Return the (x, y) coordinate for the center point of the cell that contains the specified text.  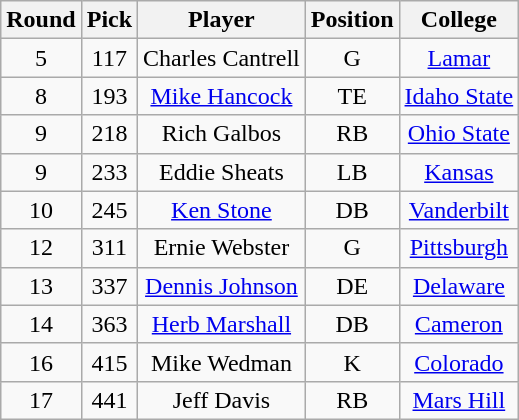
218 (109, 134)
Dennis Johnson (222, 286)
Herb Marshall (222, 324)
Vanderbilt (459, 210)
17 (41, 400)
K (352, 362)
LB (352, 172)
Ernie Webster (222, 248)
Kansas (459, 172)
13 (41, 286)
Position (352, 20)
Eddie Sheats (222, 172)
193 (109, 96)
Rich Galbos (222, 134)
College (459, 20)
Delaware (459, 286)
16 (41, 362)
Pick (109, 20)
Ken Stone (222, 210)
Round (41, 20)
Jeff Davis (222, 400)
TE (352, 96)
233 (109, 172)
Mars Hill (459, 400)
441 (109, 400)
Mike Wedman (222, 362)
14 (41, 324)
Colorado (459, 362)
8 (41, 96)
Idaho State (459, 96)
10 (41, 210)
Ohio State (459, 134)
415 (109, 362)
5 (41, 58)
Cameron (459, 324)
337 (109, 286)
117 (109, 58)
DE (352, 286)
Lamar (459, 58)
Pittsburgh (459, 248)
Charles Cantrell (222, 58)
363 (109, 324)
311 (109, 248)
245 (109, 210)
12 (41, 248)
Mike Hancock (222, 96)
Player (222, 20)
